Identify which cell holds the provided text, then report its (x, y) central coordinate. 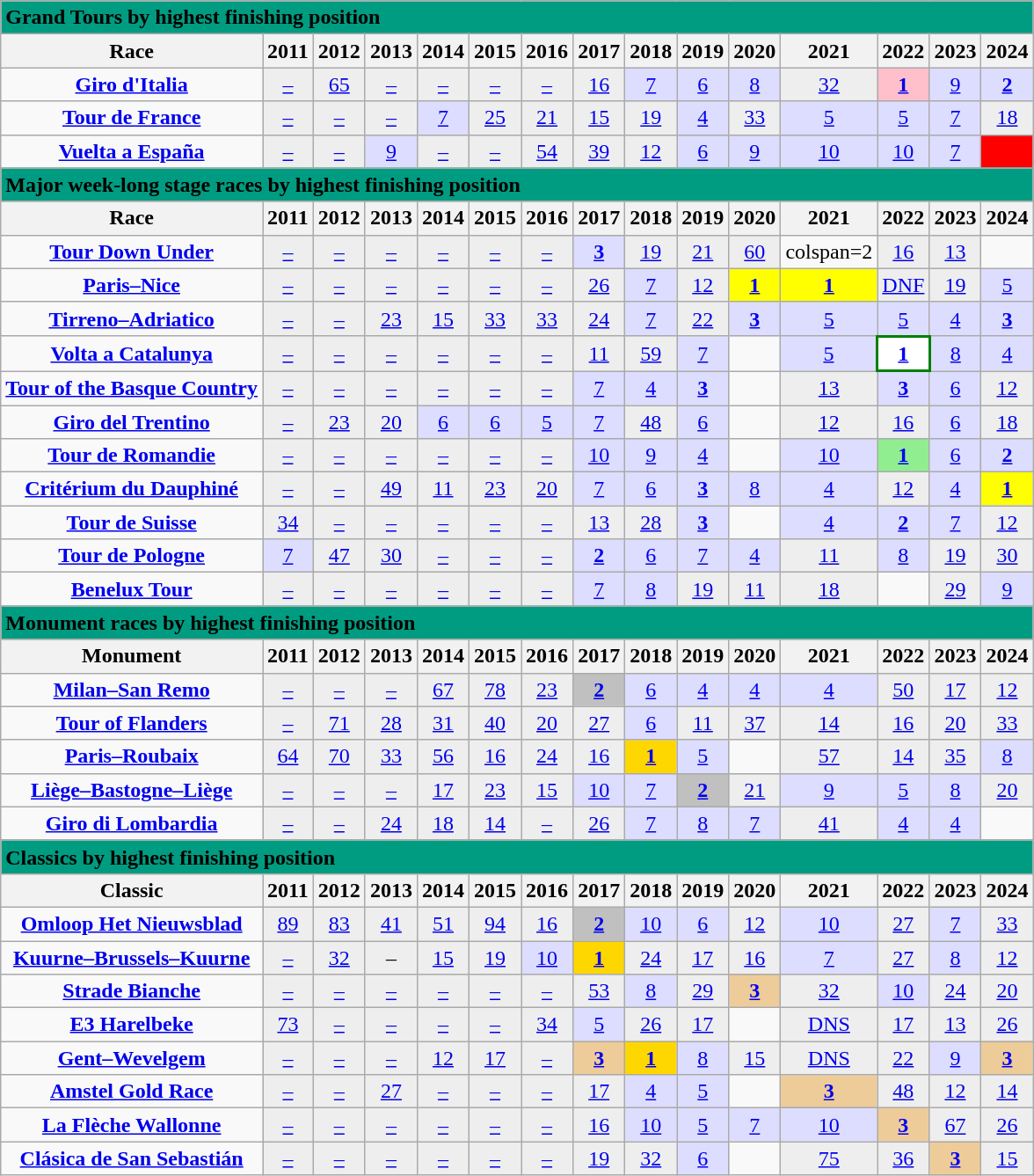
Tour de Suisse (132, 522)
Grand Tours by highest finishing position (517, 18)
Paris–Roubaix (132, 756)
Tour Down Under (132, 252)
53 (600, 991)
Monument (132, 656)
Tour de France (132, 118)
Major week-long stage races by highest finishing position (517, 185)
DNF (904, 285)
64 (288, 756)
56 (443, 756)
94 (494, 924)
Omloop Het Nieuwsblad (132, 924)
Volta a Catalunya (132, 354)
50 (904, 690)
Tour of Flanders (132, 723)
E3 Harelbeke (132, 1025)
35 (955, 756)
Amstel Gold Race (132, 1092)
Clásica de San Sebastián (132, 1158)
Critérium du Dauphiné (132, 489)
54 (547, 151)
Giro del Trentino (132, 421)
40 (494, 723)
57 (829, 756)
31 (443, 723)
36 (904, 1158)
37 (754, 723)
Vuelta a España (132, 151)
73 (288, 1025)
78 (494, 690)
39 (600, 151)
Tour de Pologne (132, 556)
89 (288, 924)
75 (829, 1158)
Kuurne–Brussels–Kuurne (132, 958)
71 (339, 723)
Monument races by highest finishing position (517, 623)
Gent–Wevelgem (132, 1058)
Classics by highest finishing position (517, 857)
25 (494, 118)
Tour de Romandie (132, 456)
51 (443, 924)
70 (339, 756)
Giro di Lombardia (132, 823)
59 (651, 354)
49 (390, 489)
Strade Bianche (132, 991)
47 (339, 556)
Tour of the Basque Country (132, 389)
Milan–San Remo (132, 690)
Benelux Tour (132, 589)
Tirreno–Adriatico (132, 318)
Paris–Nice (132, 285)
Liège–Bastogne–Liège (132, 790)
65 (339, 84)
60 (754, 252)
colspan=2 (829, 252)
Giro d'Italia (132, 84)
La Flèche Wallonne (132, 1125)
83 (339, 924)
Classic (132, 890)
